Locate the cell with the specified text and output its (X, Y) center coordinate. 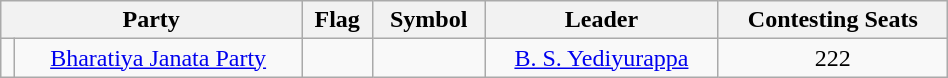
Bharatiya Janata Party (158, 58)
Leader (602, 20)
Contesting Seats (832, 20)
Flag (338, 20)
222 (832, 58)
Symbol (429, 20)
Party (152, 20)
B. S. Yediyurappa (602, 58)
